Identify which cell holds the provided text, then report its [X, Y] central coordinate. 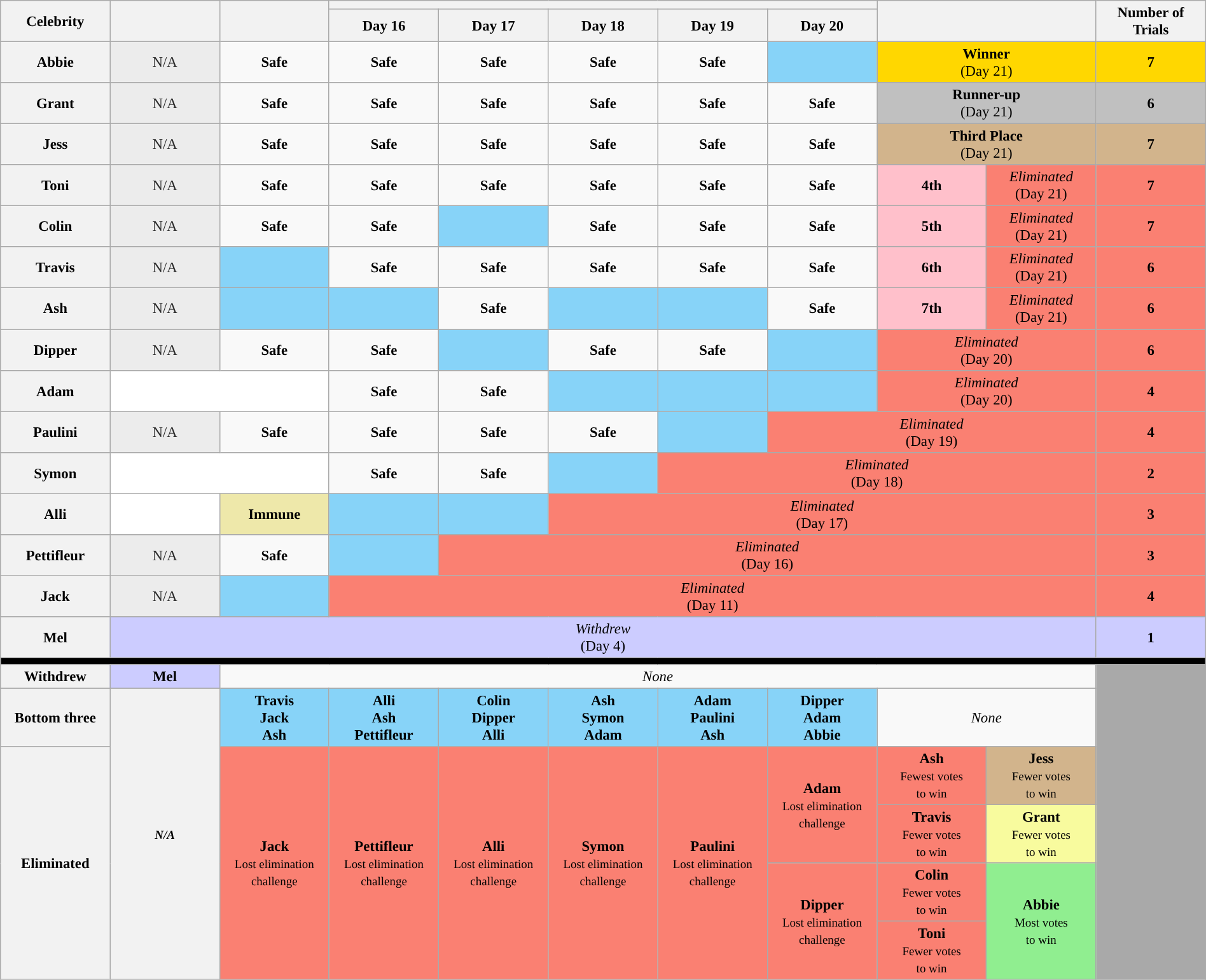
Toni [55, 186]
Day 17 [494, 25]
Symon [55, 473]
Alli [55, 514]
Celebrity [55, 22]
JackLost eliminationchallenge [274, 863]
4th [931, 186]
Day 18 [603, 25]
Winner(Day 21) [986, 62]
Bottom three [55, 718]
Withdrew [55, 677]
DipperAdamAbbie [822, 718]
1 [1151, 637]
GrantFewer votesto win [1041, 834]
Eliminated [55, 863]
AshFewest votesto win [931, 776]
7th [931, 309]
Eliminated(Day 17) [822, 514]
JessFewer votesto win [1041, 776]
6th [931, 267]
AshSymonAdam [603, 718]
PettifleurLost eliminationchallenge [384, 863]
Paulini [55, 432]
Day 16 [384, 25]
Eliminated(Day 18) [877, 473]
Grant [55, 103]
Eliminated(Day 16) [767, 556]
Abbie [55, 62]
ToniFewer votesto win [931, 951]
ColinFewer votesto win [931, 892]
AlliLost eliminationchallenge [494, 863]
Dipper [55, 350]
DipperLost eliminationchallenge [822, 921]
Eliminated(Day 19) [931, 432]
Jack [55, 597]
Jess [55, 145]
TravisFewer votesto win [931, 834]
Third Place(Day 21) [986, 145]
Immune [274, 514]
Eliminated(Day 11) [712, 597]
SymonLost eliminationchallenge [603, 863]
5th [931, 226]
Day 19 [712, 25]
AbbieMost votesto win [1041, 921]
PauliniLost eliminationchallenge [712, 863]
Number of Trials [1151, 22]
Pettifleur [55, 556]
AdamLost eliminationchallenge [822, 805]
AdamPauliniAsh [712, 718]
Day 20 [822, 25]
Runner-up(Day 21) [986, 103]
ColinDipperAlli [494, 718]
Ash [55, 309]
Withdrew(Day 4) [603, 637]
Colin [55, 226]
Adam [55, 390]
Travis [55, 267]
AlliAshPettifleur [384, 718]
TravisJackAsh [274, 718]
2 [1151, 473]
